For the text-containing cell, return its midpoint in (X, Y) coordinate format. 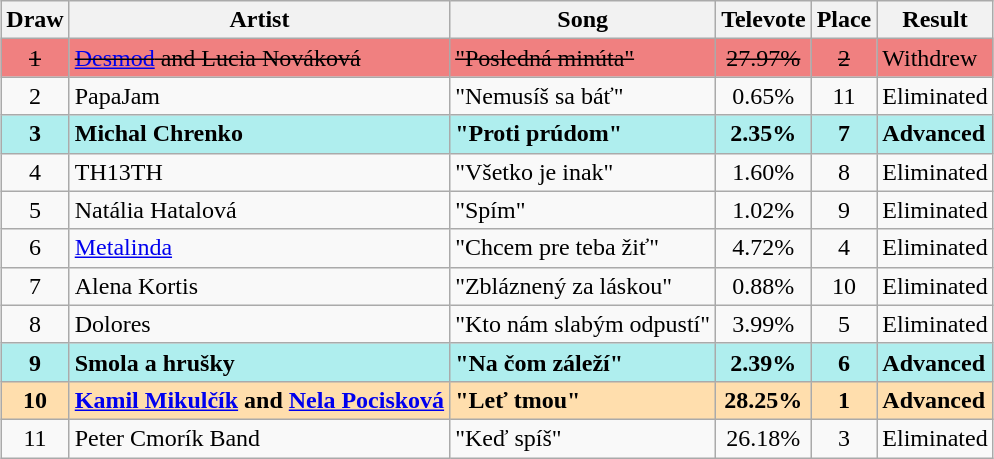
"Nemusíš sa báť" (583, 96)
4.72% (764, 248)
Draw (35, 20)
Song (583, 20)
26.18% (764, 438)
0.88% (764, 286)
"Na čom záleží" (583, 362)
Kamil Mikulčík and Nela Pocisková (259, 400)
PapaJam (259, 96)
Alena Kortis (259, 286)
Televote (764, 20)
2.39% (764, 362)
Metalinda (259, 248)
"Všetko je inak" (583, 172)
TH13TH (259, 172)
28.25% (764, 400)
"Keď spíš" (583, 438)
27.97% (764, 58)
"Leť tmou" (583, 400)
"Spím" (583, 210)
Dolores (259, 324)
3.99% (764, 324)
0.65% (764, 96)
Natália Hatalová (259, 210)
Withdrew (935, 58)
"Kto nám slabým odpustí" (583, 324)
Michal Chrenko (259, 134)
Result (935, 20)
2.35% (764, 134)
"Posledná minúta" (583, 58)
"Proti prúdom" (583, 134)
"Zbláznený za láskou" (583, 286)
1.60% (764, 172)
Peter Cmorík Band (259, 438)
"Chcem pre teba žiť" (583, 248)
Artist (259, 20)
1.02% (764, 210)
Place (844, 20)
Desmod and Lucia Nováková (259, 58)
Smola a hrušky (259, 362)
